From the cell containing the given text, extract its center point as [X, Y] coordinate. 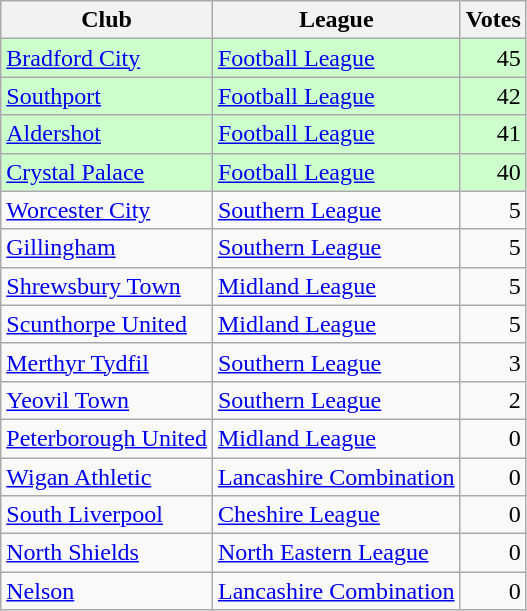
3 [493, 362]
Bradford City [107, 58]
North Eastern League [336, 553]
South Liverpool [107, 515]
North Shields [107, 553]
League [336, 20]
Merthyr Tydfil [107, 362]
Gillingham [107, 248]
Shrewsbury Town [107, 286]
Yeovil Town [107, 400]
Worcester City [107, 210]
Crystal Palace [107, 172]
42 [493, 96]
45 [493, 58]
Southport [107, 96]
Votes [493, 20]
Club [107, 20]
41 [493, 134]
2 [493, 400]
Aldershot [107, 134]
Scunthorpe United [107, 324]
Wigan Athletic [107, 477]
40 [493, 172]
Peterborough United [107, 438]
Nelson [107, 591]
Cheshire League [336, 515]
